Detect which cell encompasses the target text, then output its (X, Y) center coordinate. 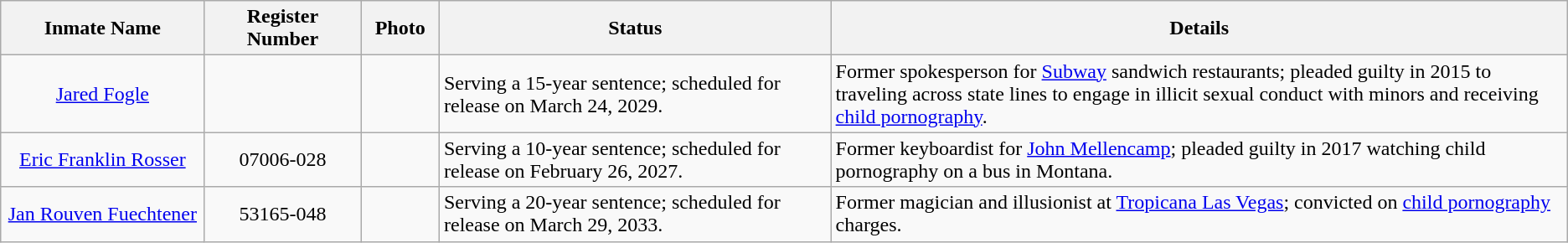
Serving a 10-year sentence; scheduled for release on February 26, 2027. (635, 159)
Jared Fogle (102, 94)
Register Number (283, 28)
Inmate Name (102, 28)
Details (1199, 28)
07006-028 (283, 159)
Jan Rouven Fuechtener (102, 215)
Photo (400, 28)
Former keyboardist for John Mellencamp; pleaded guilty in 2017 watching child pornography on a bus in Montana. (1199, 159)
Serving a 20-year sentence; scheduled for release on March 29, 2033. (635, 215)
Former magician and illusionist at Tropicana Las Vegas; convicted on child pornography charges. (1199, 215)
Eric Franklin Rosser (102, 159)
Status (635, 28)
Serving a 15-year sentence; scheduled for release on March 24, 2029. (635, 94)
53165-048 (283, 215)
